Find where the given text appears and provide that cell's center as (x, y) coordinate. 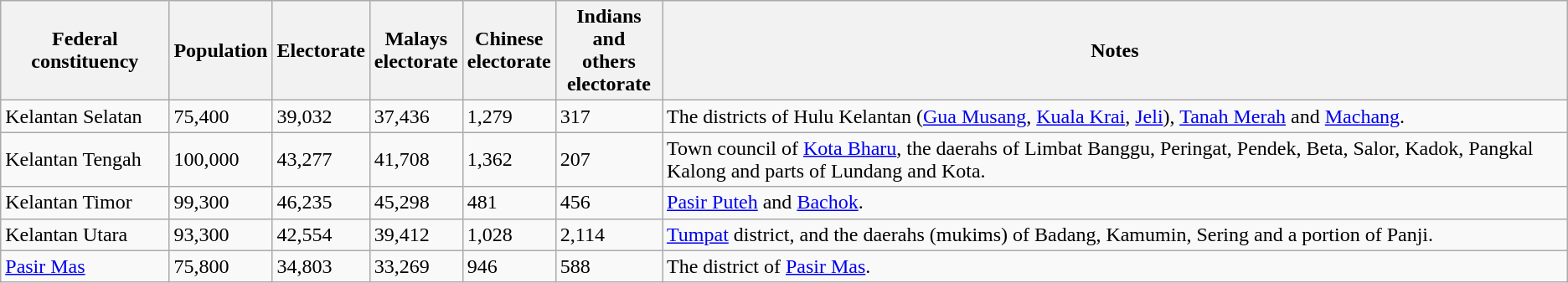
34,803 (321, 266)
946 (509, 266)
Tumpat district, and the daerahs (mukims) of Badang, Kamumin, Sering and a portion of Panji. (1114, 234)
317 (608, 116)
2,114 (608, 234)
Pasir Mas (85, 266)
39,412 (415, 234)
Kelantan Timor (85, 203)
1,028 (509, 234)
456 (608, 203)
75,400 (221, 116)
Kelantan Tengah (85, 159)
46,235 (321, 203)
43,277 (321, 159)
Federal constituency (85, 50)
33,269 (415, 266)
Malayselectorate (415, 50)
588 (608, 266)
Population (221, 50)
41,708 (415, 159)
481 (509, 203)
Pasir Puteh and Bachok. (1114, 203)
Kelantan Selatan (85, 116)
Kelantan Utara (85, 234)
37,436 (415, 116)
1,362 (509, 159)
100,000 (221, 159)
75,800 (221, 266)
45,298 (415, 203)
Indians andotherselectorate (608, 50)
93,300 (221, 234)
The district of Pasir Mas. (1114, 266)
Electorate (321, 50)
207 (608, 159)
39,032 (321, 116)
Notes (1114, 50)
42,554 (321, 234)
Chineseelectorate (509, 50)
1,279 (509, 116)
Town council of Kota Bharu, the daerahs of Limbat Banggu, Peringat, Pendek, Beta, Salor, Kadok, Pangkal Kalong and parts of Lundang and Kota. (1114, 159)
The districts of Hulu Kelantan (Gua Musang, Kuala Krai, Jeli), Tanah Merah and Machang. (1114, 116)
99,300 (221, 203)
